Extract the [X, Y] coordinate from the center of the cell holding the provided text.  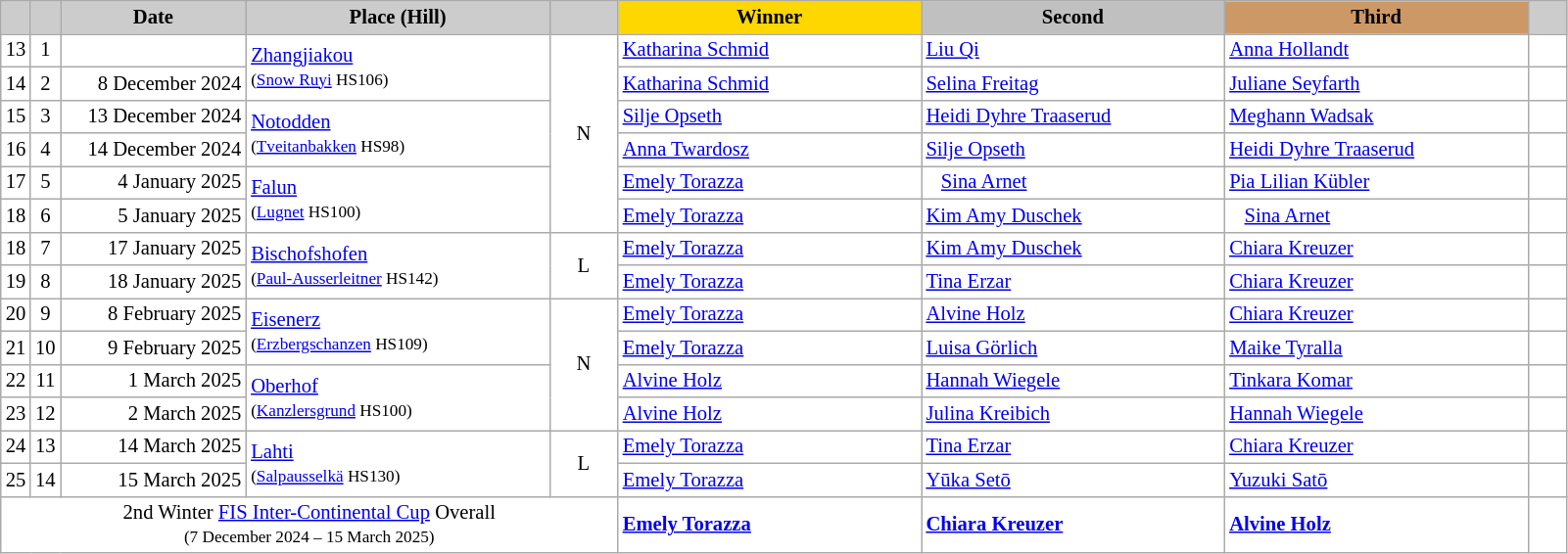
15 March 2025 [154, 480]
10 [45, 347]
Anna Twardosz [770, 150]
8 February 2025 [154, 314]
12 [45, 414]
17 January 2025 [154, 249]
Falun(Lugnet HS100) [398, 199]
9 [45, 314]
19 [16, 281]
3 [45, 116]
18 January 2025 [154, 281]
Zhangjiakou (Snow Ruyi HS106) [398, 67]
Notodden(Tveitanbakken HS98) [398, 133]
Yūka Setō [1072, 480]
Oberhof(Kanzlersgrund HS100) [398, 397]
2nd Winter FIS Inter-Continental Cup Overall(7 December 2024 – 15 March 2025) [309, 525]
11 [45, 381]
Winner [770, 17]
2 March 2025 [154, 414]
Yuzuki Satō [1376, 480]
Julina Kreibich [1072, 414]
Bischofshofen(Paul-Ausserleitner HS142) [398, 265]
Maike Tyralla [1376, 347]
4 [45, 150]
Luisa Görlich [1072, 347]
Juliane Seyfarth [1376, 83]
Selina Freitag [1072, 83]
9 February 2025 [154, 347]
24 [16, 446]
8 [45, 281]
14 December 2024 [154, 150]
Liu Qi [1072, 50]
14 March 2025 [154, 446]
4 January 2025 [154, 182]
22 [16, 381]
Anna Hollandt [1376, 50]
20 [16, 314]
1 [45, 50]
1 March 2025 [154, 381]
Second [1072, 17]
7 [45, 249]
21 [16, 347]
Date [154, 17]
16 [16, 150]
5 [45, 182]
Lahti(Salpausselkä HS130) [398, 463]
Place (Hill) [398, 17]
Pia Lilian Kübler [1376, 182]
6 [45, 215]
23 [16, 414]
13 December 2024 [154, 116]
15 [16, 116]
Tinkara Komar [1376, 381]
Eisenerz(Erzbergschanzen HS109) [398, 331]
25 [16, 480]
Third [1376, 17]
2 [45, 83]
5 January 2025 [154, 215]
17 [16, 182]
Meghann Wadsak [1376, 116]
8 December 2024 [154, 83]
